Pinpoint the cell where the given text exists, returning its (X, Y) midpoint coordinate. 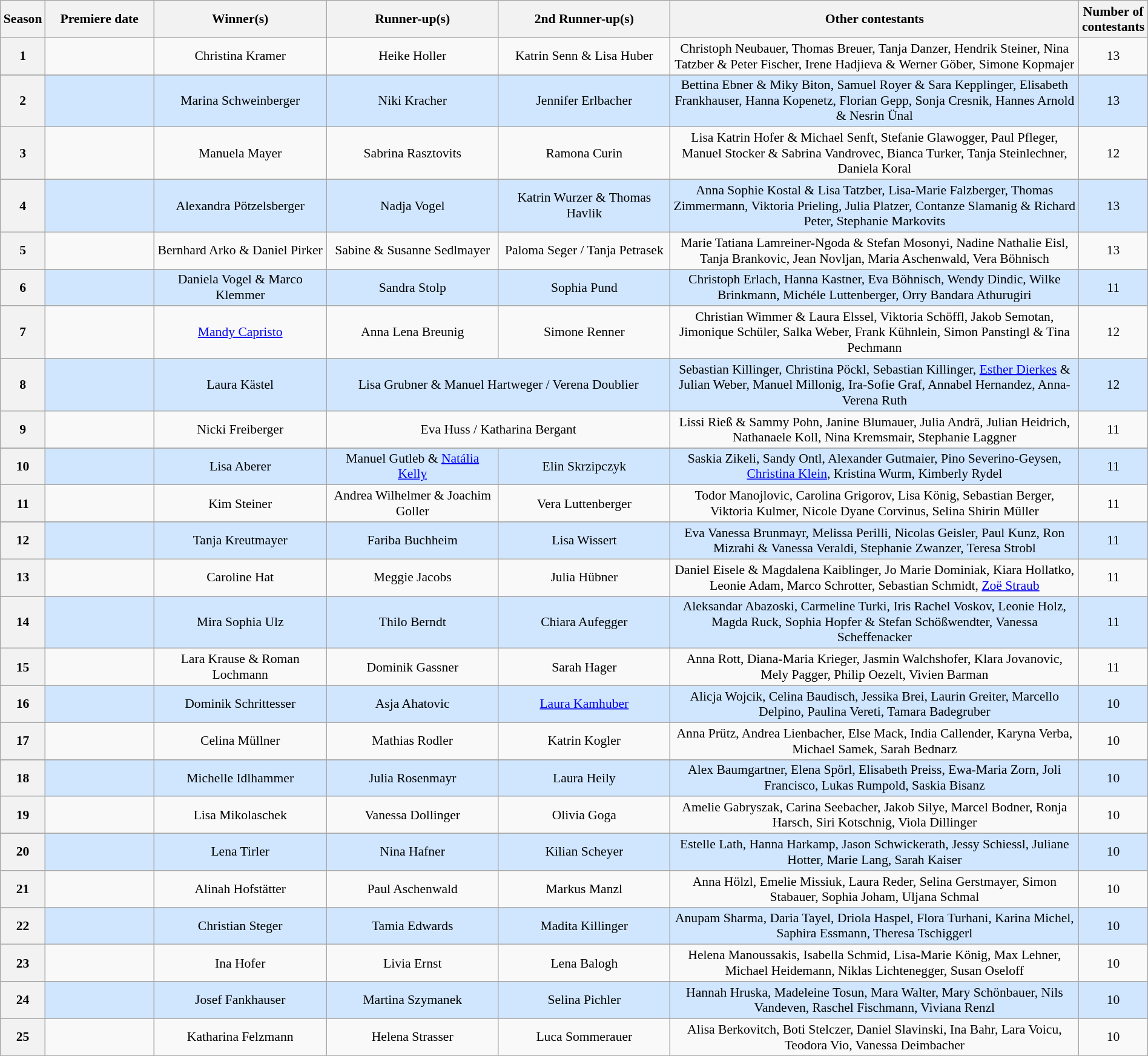
23 (23, 963)
Sophia Pund (584, 287)
Dominik Gassner (413, 667)
Tamia Edwards (413, 926)
Jennifer Erlbacher (584, 101)
Katrin Senn & Lisa Huber (584, 56)
Christoph Erlach, Hanna Kastner, Eva Böhnisch, Wendy Dindic, Wilke Brinkmann, Michéle Luttenberger, Orry Bandara Athurugiri (874, 287)
Bernhard Arko & Daniel Pirker (240, 251)
Julia Hübner (584, 578)
Aleksandar Abazoski, Carmeline Turki, Iris Rachel Voskov, Leonie Holz, Magda Ruck, Sophia Hopfer & Stefan Schößwendter, Vanessa Scheffenacker (874, 622)
2 (23, 101)
Kim Steiner (240, 504)
Manuela Mayer (240, 154)
Sabine & Susanne Sedlmayer (413, 251)
Kilian Scheyer (584, 853)
Todor Manojlovic, Carolina Grigorov, Lisa König, Sebastian Berger, Viktoria Kulmer, Nicole Dyane Corvinus, Selina Shirin Müller (874, 504)
Josef Fankhauser (240, 1000)
Laura Heily (584, 777)
Luca Sommerauer (584, 1037)
Number of contestants (1113, 19)
Sandra Stolp (413, 287)
Ramona Curin (584, 154)
Nina Hafner (413, 853)
Lissi Rieß & Sammy Pohn, Janine Blumauer, Julia Andrä, Julian Heidrich, Nathanaele Koll, Nina Kremsmair, Stephanie Laggner (874, 430)
17 (23, 741)
Paloma Seger / Tanja Petrasek (584, 251)
Thilo Berndt (413, 622)
Daniel Eisele & Magdalena Kaiblinger, Jo Marie Dominiak, Kiara Hollatko, Leonie Adam, Marco Schrotter, Sebastian Schmidt, Zoë Straub (874, 578)
Christoph Neubauer, Thomas Breuer, Tanja Danzer, Hendrik Steiner, Nina Tatzber & Peter Fischer, Irene Hadjieva & Werner Göber, Simone Kopmajer (874, 56)
Julia Rosenmayr (413, 777)
Dominik Schrittesser (240, 704)
3 (23, 154)
18 (23, 777)
Amelie Gabryszak, Carina Seebacher, Jakob Silye, Marcel Bodner, Ronja Harsch, Siri Kotschnig, Viola Dillinger (874, 815)
Helena Manoussakis, Isabella Schmid, Lisa-Marie König, Max Lehner, Michael Heidemann, Niklas Lichtenegger, Susan Oseloff (874, 963)
Runner-up(s) (413, 19)
Anna Prütz, Andrea Lienbacher, Else Mack, India Callender, Karyna Verba, Michael Samek, Sarah Bednarz (874, 741)
Lisa Mikolaschek (240, 815)
15 (23, 667)
Laura Kästel (240, 385)
Lisa Wissert (584, 540)
16 (23, 704)
24 (23, 1000)
Heike Holler (413, 56)
Saskia Zikeli, Sandy Ontl, Alexander Gutmaier, Pino Severino-Geysen, Christina Klein, Kristina Wurm, Kimberly Rydel (874, 466)
Celina Müllner (240, 741)
Chiara Aufegger (584, 622)
Alex Baumgartner, Elena Spörl, Elisabeth Preiss, Ewa-Maria Zorn, Joli Francisco, Lukas Rumpold, Saskia Bisanz (874, 777)
Eva Vanessa Brunmayr, Melissa Perilli, Nicolas Geisler, Paul Kunz, Ron Mizrahi & Vanessa Veraldi, Stephanie Zwanzer, Teresa Strobl (874, 540)
Estelle Lath, Hanna Harkamp, Jason Schwickerath, Jessy Schiessl, Juliane Hotter, Marie Lang, Sarah Kaiser (874, 853)
Caroline Hat (240, 578)
Anna Hölzl, Emelie Missiuk, Laura Reder, Selina Gerstmayer, Simon Stabauer, Sophia Joham, Uljana Schmal (874, 889)
Nicki Freiberger (240, 430)
Asja Ahatovic (413, 704)
Anna Lena Breunig (413, 333)
14 (23, 622)
22 (23, 926)
Ina Hofer (240, 963)
Markus Manzl (584, 889)
21 (23, 889)
Livia Ernst (413, 963)
Alicja Wojcik, Celina Baudisch, Jessika Brei, Laurin Greiter, Marcello Delpino, Paulina Vereti, Tamara Badegruber (874, 704)
Simone Renner (584, 333)
Katharina Felzmann (240, 1037)
Premiere date (99, 19)
6 (23, 287)
Paul Aschenwald (413, 889)
8 (23, 385)
Lena Balogh (584, 963)
Mandy Capristo (240, 333)
Andrea Wilhelmer & Joachim Goller (413, 504)
Lisa Grubner & Manuel Hartweger / Verena Doublier (499, 385)
Vanessa Dollinger (413, 815)
Olivia Goga (584, 815)
5 (23, 251)
Vera Luttenberger (584, 504)
Mathias Rodler (413, 741)
Lisa Aberer (240, 466)
Lara Krause & Roman Lochmann (240, 667)
Katrin Wurzer & Thomas Havlik (584, 206)
Selina Pichler (584, 1000)
Christian Wimmer & Laura Elssel, Viktoria Schöffl, Jakob Semotan, Jimonique Schüler, Salka Weber, Frank Kühnlein, Simon Panstingl & Tina Pechmann (874, 333)
Sarah Hager (584, 667)
Other contestants (874, 19)
Laura Kamhuber (584, 704)
19 (23, 815)
Niki Kracher (413, 101)
20 (23, 853)
Daniela Vogel & Marco Klemmer (240, 287)
9 (23, 430)
Mira Sophia Ulz (240, 622)
Anupam Sharma, Daria Tayel, Driola Haspel, Flora Turhani, Karina Michel, Saphira Essmann, Theresa Tschiggerl (874, 926)
7 (23, 333)
1 (23, 56)
Marina Schweinberger (240, 101)
Eva Huss / Katharina Bergant (499, 430)
Hannah Hruska, Madeleine Tosun, Mara Walter, Mary Schönbauer, Nils Vandeven, Raschel Fischmann, Viviana Renzl (874, 1000)
Michelle Idlhammer (240, 777)
Sabrina Rasztovits (413, 154)
Winner(s) (240, 19)
2nd Runner-up(s) (584, 19)
Nadja Vogel (413, 206)
Christian Steger (240, 926)
Season (23, 19)
Martina Szymanek (413, 1000)
Madita Killinger (584, 926)
Tanja Kreutmayer (240, 540)
Christina Kramer (240, 56)
Lena Tirler (240, 853)
Anna Rott, Diana-Maria Krieger, Jasmin Walchshofer, Klara Jovanovic, Mely Pagger, Philip Oezelt, Vivien Barman (874, 667)
Marie Tatiana Lamreiner-Ngoda & Stefan Mosonyi, Nadine Nathalie Eisl, Tanja Brankovic, Jean Novljan, Maria Aschenwald, Vera Böhnisch (874, 251)
4 (23, 206)
Alexandra Pötzelsberger (240, 206)
Helena Strasser (413, 1037)
Katrin Kogler (584, 741)
Meggie Jacobs (413, 578)
Fariba Buchheim (413, 540)
Alinah Hofstätter (240, 889)
Manuel Gutleb & Natália Kelly (413, 466)
Elin Skrzipczyk (584, 466)
25 (23, 1037)
Alisa Berkovitch, Boti Stelczer, Daniel Slavinski, Ina Bahr, Lara Voicu, Teodora Vio, Vanessa Deimbacher (874, 1037)
